Return (X, Y) of the center of cell containing provided text 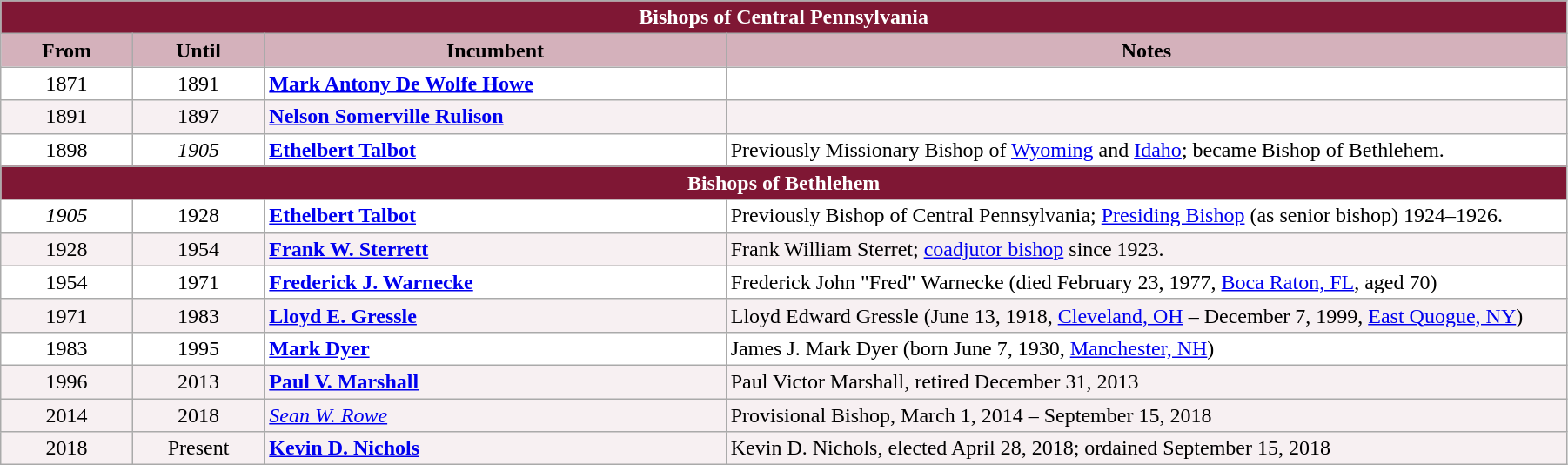
Frederick John "Fred" Warnecke (died February 23, 1977, Boca Raton, FL, aged 70) (1146, 282)
Frederick J. Warnecke (495, 282)
1995 (198, 348)
James J. Mark Dyer (born June 7, 1930, Manchester, NH) (1146, 348)
Kevin D. Nichols, elected April 28, 2018; ordained September 15, 2018 (1146, 448)
Kevin D. Nichols (495, 448)
Previously Missionary Bishop of Wyoming and Idaho; became Bishop of Bethlehem. (1146, 150)
Frank William Sterret; coadjutor bishop since 1923. (1146, 249)
Lloyd E. Gressle (495, 315)
Nelson Somerville Rulison (495, 117)
Bishops of Bethlehem (784, 183)
Previously Bishop of Central Pennsylvania; Presiding Bishop (as senior bishop) 1924–1926. (1146, 216)
From (67, 51)
Incumbent (495, 51)
Paul Victor Marshall, retired December 31, 2013 (1146, 381)
Until (198, 51)
1871 (67, 84)
Paul V. Marshall (495, 381)
Sean W. Rowe (495, 415)
Notes (1146, 51)
2014 (67, 415)
1898 (67, 150)
Lloyd Edward Gressle (June 13, 1918, Cleveland, OH – December 7, 1999, East Quogue, NY) (1146, 315)
1897 (198, 117)
1996 (67, 381)
Present (198, 448)
Provisional Bishop, March 1, 2014 – September 15, 2018 (1146, 415)
2013 (198, 381)
Mark Dyer (495, 348)
Frank W. Sterrett (495, 249)
Mark Antony De Wolfe Howe (495, 84)
Bishops of Central Pennsylvania (784, 17)
